Detect which cell encompasses the target text, then output its [X, Y] center coordinate. 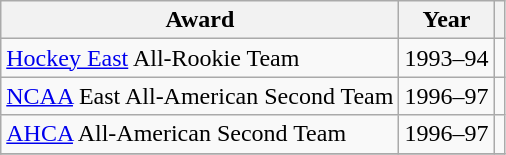
Hockey East All-Rookie Team [200, 58]
Year [446, 20]
AHCA All-American Second Team [200, 134]
NCAA East All-American Second Team [200, 96]
1993–94 [446, 58]
Award [200, 20]
